Return [x, y] of the center of cell containing provided text 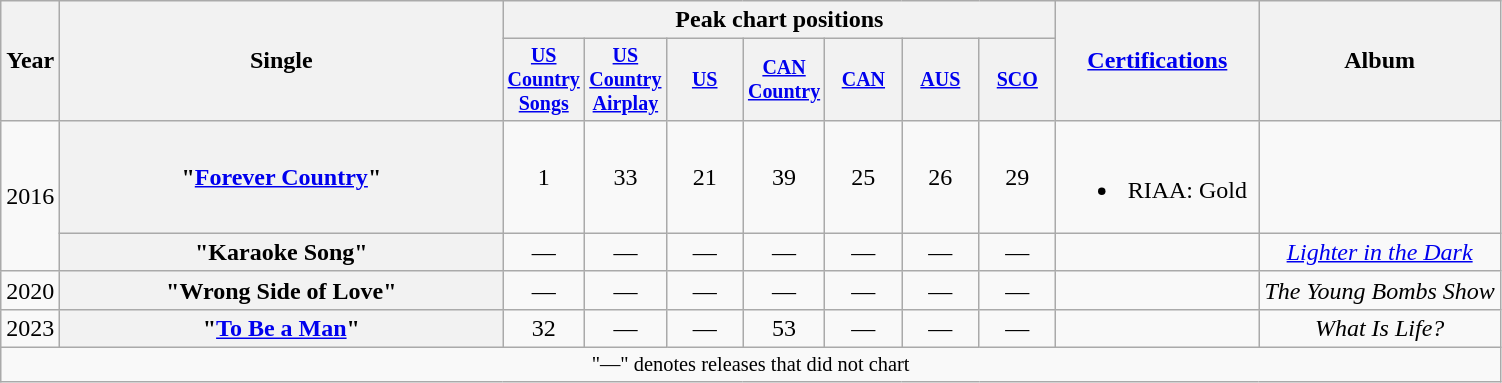
2020 [30, 290]
53 [784, 328]
Peak chart positions [780, 20]
"Forever Country" [282, 176]
CAN Country [784, 80]
"Karaoke Song" [282, 252]
RIAA: Gold [1158, 176]
SCO [1018, 80]
32 [544, 328]
"Wrong Side of Love" [282, 290]
29 [1018, 176]
US [704, 80]
What Is Life? [1380, 328]
Lighter in the Dark [1380, 252]
21 [704, 176]
Album [1380, 61]
Single [282, 61]
CAN [864, 80]
33 [626, 176]
2016 [30, 196]
"To Be a Man" [282, 328]
US Country Songs [544, 80]
39 [784, 176]
1 [544, 176]
AUS [940, 80]
26 [940, 176]
The Young Bombs Show [1380, 290]
2023 [30, 328]
US Country Airplay [626, 80]
"—" denotes releases that did not chart [751, 365]
Certifications [1158, 61]
25 [864, 176]
Year [30, 61]
